Output the (X, Y) coordinate of the center of the cell containing the given text.  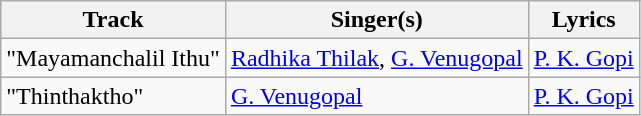
Track (114, 20)
"Thinthaktho" (114, 96)
G. Venugopal (376, 96)
Radhika Thilak, G. Venugopal (376, 58)
Lyrics (584, 20)
Singer(s) (376, 20)
"Mayamanchalil Ithu" (114, 58)
